Output the (X, Y) coordinate of the center of the cell containing the given text.  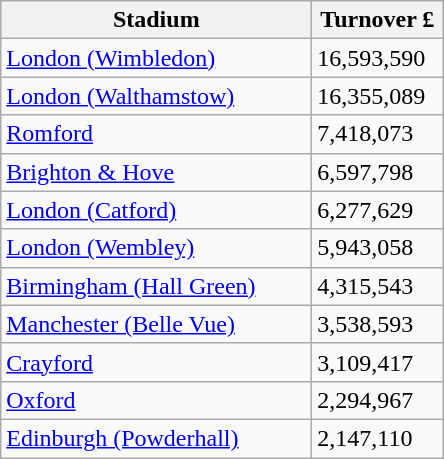
Edinburgh (Powderhall) (156, 438)
5,943,058 (378, 248)
London (Wimbledon) (156, 58)
London (Catford) (156, 210)
Oxford (156, 400)
2,294,967 (378, 400)
16,593,590 (378, 58)
Brighton & Hove (156, 172)
6,597,798 (378, 172)
Manchester (Belle Vue) (156, 324)
3,109,417 (378, 362)
Stadium (156, 20)
7,418,073 (378, 134)
16,355,089 (378, 96)
3,538,593 (378, 324)
London (Walthamstow) (156, 96)
2,147,110 (378, 438)
London (Wembley) (156, 248)
Crayford (156, 362)
Birmingham (Hall Green) (156, 286)
Romford (156, 134)
4,315,543 (378, 286)
6,277,629 (378, 210)
Turnover £ (378, 20)
